Scan for the cell matching the given text and deliver its [X, Y] coordinate at center. 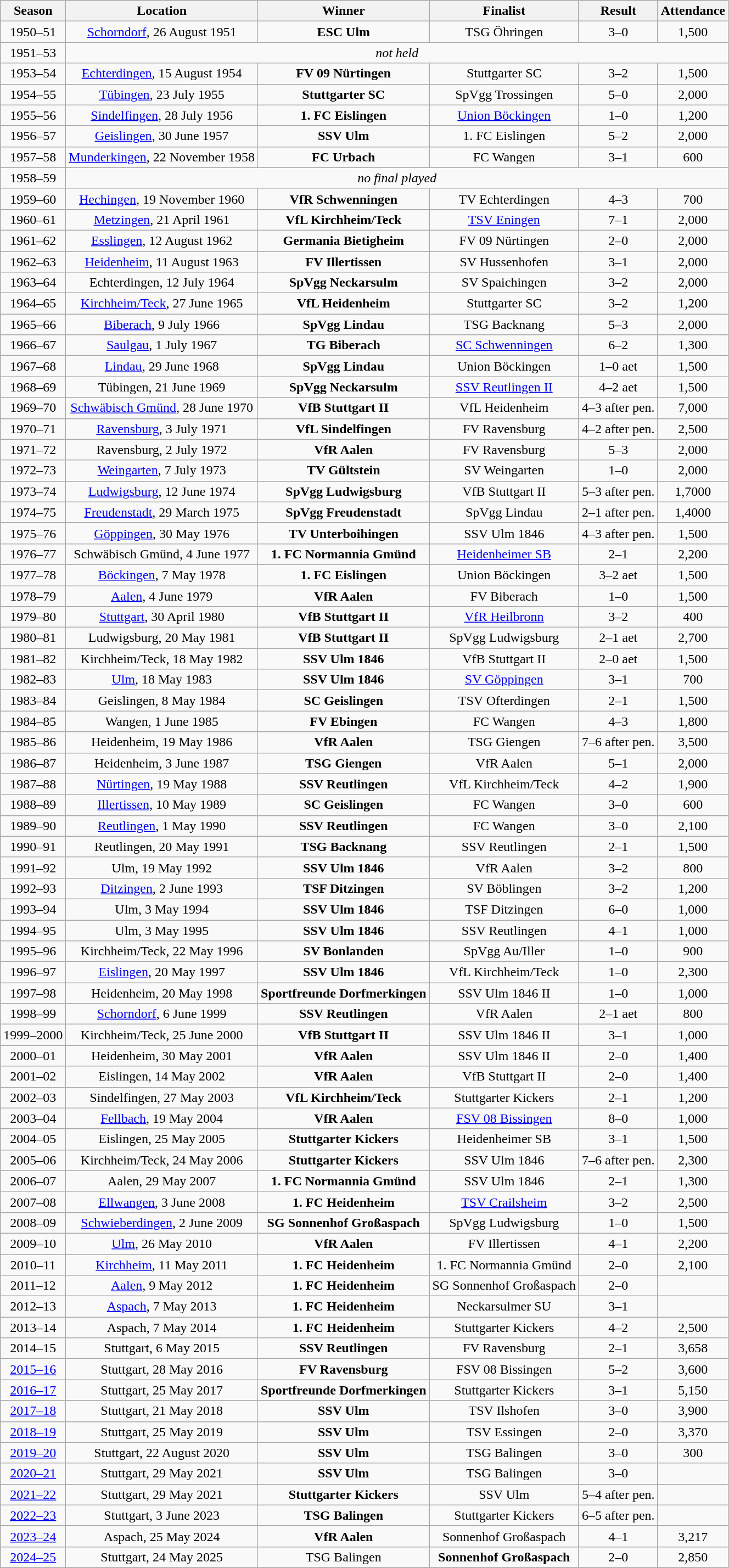
Heidenheim, 30 May 2001 [162, 1056]
Ulm, 18 May 1983 [162, 680]
2009–10 [33, 1244]
TSV Crailsheim [504, 1202]
1965–66 [33, 324]
1983–84 [33, 701]
Schwieberdingen, 2 June 2009 [162, 1223]
ESC Ulm [344, 32]
5–4 after pen. [618, 1494]
1995–96 [33, 951]
TSV Essingen [504, 1432]
2020–21 [33, 1474]
1954–55 [33, 94]
1974–75 [33, 512]
Aspach, 7 May 2014 [162, 1328]
1957–58 [33, 157]
4–2 aet [618, 387]
1,7000 [693, 491]
1955–56 [33, 115]
SV Spaichingen [504, 283]
Illertissen, 10 May 1989 [162, 805]
1988–89 [33, 805]
3,217 [693, 1536]
Stuttgart, 25 May 2017 [162, 1390]
FV Biberach [504, 596]
2007–08 [33, 1202]
Schwäbisch Gmünd, 28 June 1970 [162, 408]
1985–86 [33, 742]
1951–53 [33, 53]
1979–80 [33, 617]
Ulm, 19 May 1992 [162, 867]
2004–05 [33, 1139]
1968–69 [33, 387]
FV Ebingen [344, 721]
Season [33, 11]
1–0 aet [618, 366]
TSV Eningen [504, 220]
1994–95 [33, 931]
2016–17 [33, 1390]
SpVgg Trossingen [504, 94]
Lindau, 29 June 1968 [162, 366]
Hechingen, 19 November 1960 [162, 199]
Saulgau, 1 July 1967 [162, 345]
Finalist [504, 11]
2024–25 [33, 1557]
Heidenheim, 11 August 1963 [162, 262]
Heidenheim, 20 May 1998 [162, 993]
Stuttgart, 21 May 2018 [162, 1411]
Tübingen, 23 July 1955 [162, 94]
Sindelfingen, 28 July 1956 [162, 115]
Nürtingen, 19 May 1988 [162, 784]
3,658 [693, 1348]
1997–98 [33, 993]
3,900 [693, 1411]
1993–94 [33, 909]
TSV Ilshofen [504, 1411]
Geislingen, 30 June 1957 [162, 136]
1986–87 [33, 763]
Eislingen, 20 May 1997 [162, 972]
1978–79 [33, 596]
Fellbach, 19 May 2004 [162, 1118]
1987–88 [33, 784]
Echterdingen, 15 August 1954 [162, 74]
TSG Öhringen [504, 32]
1998–99 [33, 1014]
5–0 [618, 94]
Kirchheim, 11 May 2011 [162, 1264]
TV Unterboihingen [344, 533]
1966–67 [33, 345]
Heidenheim, 3 June 1987 [162, 763]
5–3 after pen. [618, 491]
2013–14 [33, 1328]
Sindelfingen, 27 May 2003 [162, 1097]
1975–76 [33, 533]
900 [693, 951]
SV Weingarten [504, 471]
2,700 [693, 638]
Kirchheim/Teck, 22 May 1996 [162, 951]
Stuttgart, 30 April 1980 [162, 617]
Stuttgart, 6 May 2015 [162, 1348]
Munderkingen, 22 November 1958 [162, 157]
Neckarsulmer SU [504, 1307]
Schwäbisch Gmünd, 4 June 1977 [162, 554]
2014–15 [33, 1348]
SpVgg Freudenstadt [344, 512]
TSV Ofterdingen [504, 701]
1981–82 [33, 659]
Göppingen, 30 May 1976 [162, 533]
1991–92 [33, 867]
1,4000 [693, 512]
2,850 [693, 1557]
not held [397, 53]
2022–23 [33, 1515]
1959–60 [33, 199]
1967–68 [33, 366]
Result [618, 11]
Germania Bietigheim [344, 240]
Aspach, 7 May 2013 [162, 1307]
VfR Schwenningen [344, 199]
1,900 [693, 784]
1972–73 [33, 471]
Ulm, 3 May 1995 [162, 931]
VfL Sindelfingen [344, 429]
400 [693, 617]
6–0 [618, 909]
2012–13 [33, 1307]
2002–03 [33, 1097]
1964–65 [33, 304]
Winner [344, 11]
300 [693, 1453]
2001–02 [33, 1077]
6–5 after pen. [618, 1515]
1980–81 [33, 638]
1989–90 [33, 826]
2017–18 [33, 1411]
8–0 [618, 1118]
3,600 [693, 1369]
1971–72 [33, 450]
7–1 [618, 220]
1982–83 [33, 680]
2008–09 [33, 1223]
1996–97 [33, 972]
Weingarten, 7 July 1973 [162, 471]
1958–59 [33, 178]
2023–24 [33, 1536]
1961–62 [33, 240]
1973–74 [33, 491]
7,000 [693, 408]
FC Urbach [344, 157]
2006–07 [33, 1181]
Stuttgart, 28 May 2016 [162, 1369]
1970–71 [33, 429]
Echterdingen, 12 July 1964 [162, 283]
Aalen, 4 June 1979 [162, 596]
VfR Heilbronn [504, 617]
Location [162, 11]
1999–2000 [33, 1035]
2003–04 [33, 1118]
Kirchheim/Teck, 18 May 1982 [162, 659]
5–1 [618, 763]
SC Schwenningen [504, 345]
2011–12 [33, 1286]
1,800 [693, 721]
Ludwigsburg, 20 May 1981 [162, 638]
2010–11 [33, 1264]
Ulm, 26 May 2010 [162, 1244]
2019–20 [33, 1453]
TG Biberach [344, 345]
Kirchheim/Teck, 25 June 2000 [162, 1035]
Geislingen, 8 May 1984 [162, 701]
1992–93 [33, 888]
Ditzingen, 2 June 1993 [162, 888]
Reutlingen, 20 May 1991 [162, 847]
3,370 [693, 1432]
TV Echterdingen [504, 199]
Kirchheim/Teck, 24 May 2006 [162, 1160]
Metzingen, 21 April 1961 [162, 220]
Eislingen, 25 May 2005 [162, 1139]
3,500 [693, 742]
Aalen, 9 May 2012 [162, 1286]
1962–63 [33, 262]
Freudenstadt, 29 March 1975 [162, 512]
1963–64 [33, 283]
Stuttgart, 24 May 2025 [162, 1557]
1950–51 [33, 32]
Tübingen, 21 June 1969 [162, 387]
Reutlingen, 1 May 1990 [162, 826]
2021–22 [33, 1494]
3–2 aet [618, 575]
SV Bonlanden [344, 951]
Wangen, 1 June 1985 [162, 721]
1960–61 [33, 220]
SV Göppingen [504, 680]
Ludwigsburg, 12 June 1974 [162, 491]
Biberach, 9 July 1966 [162, 324]
SSV Reutlingen II [504, 387]
Stuttgart, 25 May 2019 [162, 1432]
2–1 after pen. [618, 512]
Kirchheim/Teck, 27 June 1965 [162, 304]
Heidenheim, 19 May 1986 [162, 742]
no final played [397, 178]
SV Böblingen [504, 888]
SpVgg Au/Iller [504, 951]
Aalen, 29 May 2007 [162, 1181]
Eislingen, 14 May 2002 [162, 1077]
1977–78 [33, 575]
Stuttgart, 22 August 2020 [162, 1453]
2015–16 [33, 1369]
2000–01 [33, 1056]
1976–77 [33, 554]
Ellwangen, 3 June 2008 [162, 1202]
1990–91 [33, 847]
Esslingen, 12 August 1962 [162, 240]
1984–85 [33, 721]
5,150 [693, 1390]
1953–54 [33, 74]
SV Hussenhofen [504, 262]
Ravensburg, 3 July 1971 [162, 429]
Ulm, 3 May 1994 [162, 909]
Böckingen, 7 May 1978 [162, 575]
Schorndorf, 6 June 1999 [162, 1014]
2018–19 [33, 1432]
2–0 aet [618, 659]
6–2 [618, 345]
1956–57 [33, 136]
Attendance [693, 11]
Ravensburg, 2 July 1972 [162, 450]
TV Gültstein [344, 471]
Stuttgart, 3 June 2023 [162, 1515]
2005–06 [33, 1160]
Aspach, 25 May 2024 [162, 1536]
4–2 after pen. [618, 429]
Schorndorf, 26 August 1951 [162, 32]
1969–70 [33, 408]
